Return [X, Y] of the center of cell containing provided text 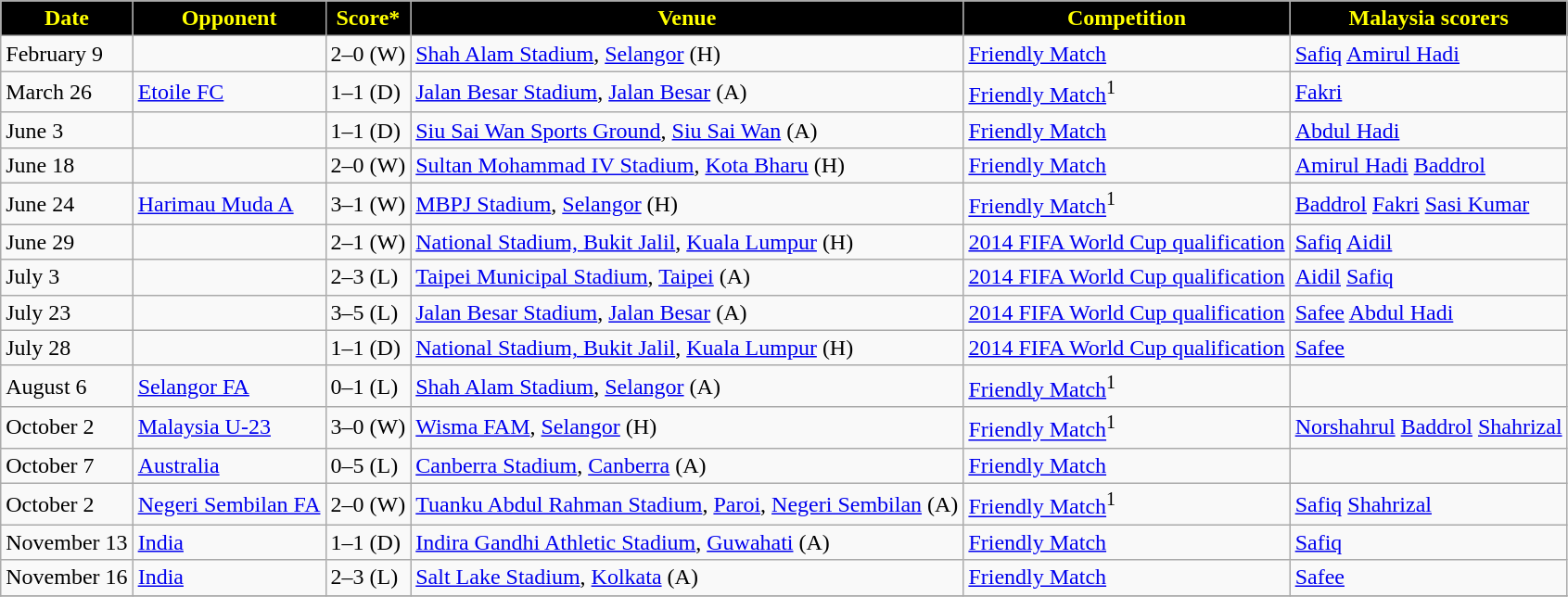
Tuanku Abdul Rahman Stadium, Paroi, Negeri Sembilan (A) [687, 504]
Venue [687, 19]
Malaysia scorers [1428, 19]
Taipei Municipal Stadium, Taipei (A) [687, 277]
Australia [229, 465]
March 26 [67, 93]
Opponent [229, 19]
MBPJ Stadium, Selangor (H) [687, 204]
Safee Abdul Hadi [1428, 312]
Siu Sai Wan Sports Ground, Siu Sai Wan (A) [687, 130]
Negeri Sembilan FA [229, 504]
Selangor FA [229, 386]
July 28 [67, 348]
Sultan Mohammad IV Stadium, Kota Bharu (H) [687, 165]
November 13 [67, 542]
June 24 [67, 204]
Wisma FAM, Selangor (H) [687, 428]
August 6 [67, 386]
June 3 [67, 130]
Safiq Aidil [1428, 242]
3–0 (W) [368, 428]
Safiq Amirul Hadi [1428, 54]
June 29 [67, 242]
February 9 [67, 54]
Etoile FC [229, 93]
Abdul Hadi [1428, 130]
Canberra Stadium, Canberra (A) [687, 465]
Amirul Hadi Baddrol [1428, 165]
Safiq [1428, 542]
October 7 [67, 465]
Aidil Safiq [1428, 277]
Indira Gandhi Athletic Stadium, Guwahati (A) [687, 542]
Safiq Shahrizal [1428, 504]
Fakri [1428, 93]
Competition [1127, 19]
July 23 [67, 312]
Shah Alam Stadium, Selangor (H) [687, 54]
2–1 (W) [368, 242]
0–1 (L) [368, 386]
0–5 (L) [368, 465]
Salt Lake Stadium, Kolkata (A) [687, 578]
November 16 [67, 578]
Score* [368, 19]
3–5 (L) [368, 312]
July 3 [67, 277]
June 18 [67, 165]
Shah Alam Stadium, Selangor (A) [687, 386]
Harimau Muda A [229, 204]
Malaysia U-23 [229, 428]
Date [67, 19]
Norshahrul Baddrol Shahrizal [1428, 428]
3–1 (W) [368, 204]
Baddrol Fakri Sasi Kumar [1428, 204]
